Capture the cell that displays the provided text and extract its (x, y) central coordinate. 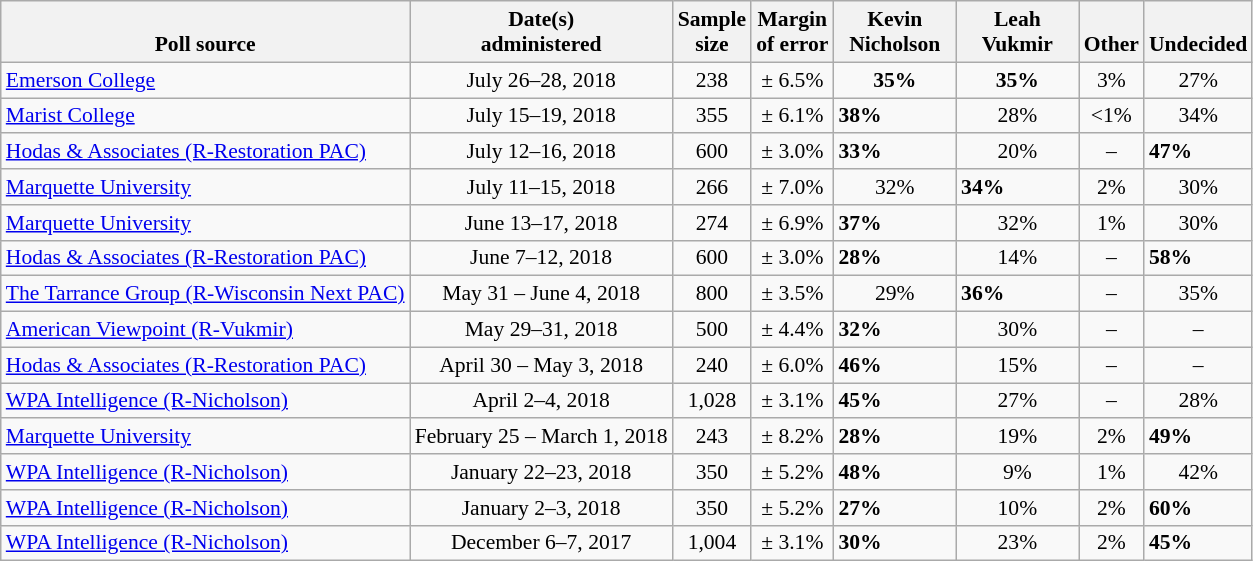
240 (712, 365)
April 30 – May 3, 2018 (542, 365)
3% (1112, 80)
± 6.1% (792, 116)
9% (1018, 472)
American Viewpoint (R-Vukmir) (206, 330)
July 26–28, 2018 (542, 80)
23% (1018, 543)
37% (894, 223)
Other (1112, 32)
April 2–4, 2018 (542, 401)
± 4.4% (792, 330)
10% (1018, 508)
243 (712, 437)
Samplesize (712, 32)
15% (1018, 365)
June 13–17, 2018 (542, 223)
266 (712, 187)
Emerson College (206, 80)
± 7.0% (792, 187)
December 6–7, 2017 (542, 543)
± 6.5% (792, 80)
46% (894, 365)
May 29–31, 2018 (542, 330)
Date(s)administered (542, 32)
800 (712, 294)
± 3.5% (792, 294)
19% (1018, 437)
Marginof error (792, 32)
1,004 (712, 543)
May 31 – June 4, 2018 (542, 294)
14% (1018, 258)
36% (1018, 294)
± 8.2% (792, 437)
33% (894, 152)
June 7–12, 2018 (542, 258)
49% (1198, 437)
July 12–16, 2018 (542, 152)
60% (1198, 508)
LeahVukmir (1018, 32)
29% (894, 294)
July 15–19, 2018 (542, 116)
± 6.9% (792, 223)
500 (712, 330)
42% (1198, 472)
47% (1198, 152)
The Tarrance Group (R-Wisconsin Next PAC) (206, 294)
Poll source (206, 32)
± 6.0% (792, 365)
48% (894, 472)
<1% (1112, 116)
1,028 (712, 401)
February 25 – March 1, 2018 (542, 437)
Marist College (206, 116)
KevinNicholson (894, 32)
January 2–3, 2018 (542, 508)
355 (712, 116)
January 22–23, 2018 (542, 472)
38% (894, 116)
Undecided (1198, 32)
58% (1198, 258)
July 11–15, 2018 (542, 187)
20% (1018, 152)
274 (712, 223)
238 (712, 80)
